Search for the cell housing the specified text and yield its [X, Y] center coordinate. 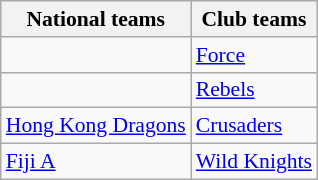
National teams [96, 19]
Club teams [254, 19]
Rebels [254, 90]
Crusaders [254, 126]
Fiji A [96, 162]
Wild Knights [254, 162]
Hong Kong Dragons [96, 126]
Force [254, 55]
